Capture the cell that displays the provided text and extract its [x, y] central coordinate. 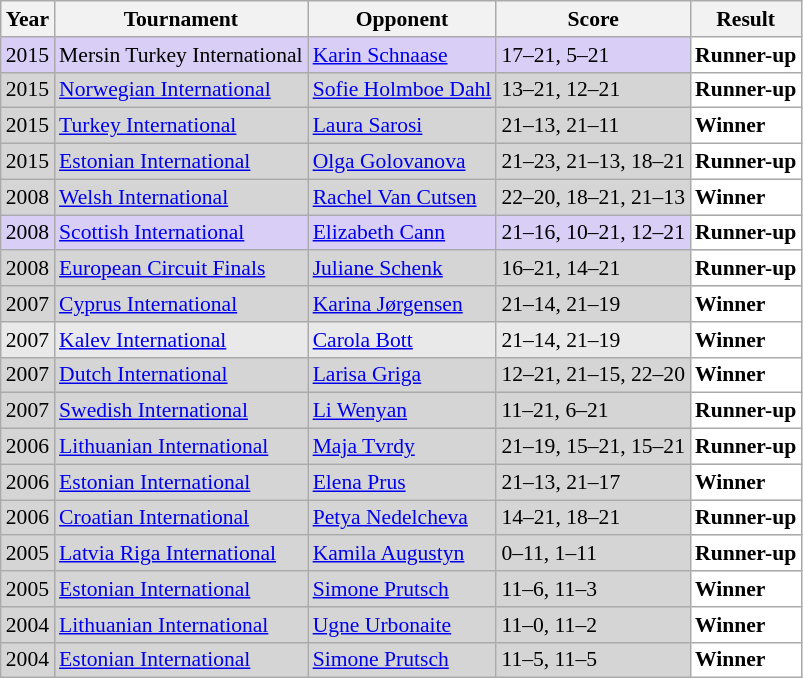
Laura Sarosi [402, 126]
Li Wenyan [402, 411]
21–13, 21–17 [593, 482]
Elena Prus [402, 482]
Welsh International [181, 197]
Result [746, 19]
European Circuit Finals [181, 269]
Tournament [181, 19]
Turkey International [181, 126]
21–16, 10–21, 12–21 [593, 233]
11–6, 11–3 [593, 589]
Petya Nedelcheva [402, 518]
Karina Jørgensen [402, 304]
Kamila Augustyn [402, 554]
Larisa Griga [402, 375]
Ugne Urbonaite [402, 625]
Dutch International [181, 375]
Carola Bott [402, 340]
Mersin Turkey International [181, 55]
Swedish International [181, 411]
Sofie Holmboe Dahl [402, 90]
14–21, 18–21 [593, 518]
21–23, 21–13, 18–21 [593, 162]
12–21, 21–15, 22–20 [593, 375]
13–21, 12–21 [593, 90]
16–21, 14–21 [593, 269]
Elizabeth Cann [402, 233]
Cyprus International [181, 304]
11–21, 6–21 [593, 411]
11–0, 11–2 [593, 625]
21–13, 21–11 [593, 126]
Rachel Van Cutsen [402, 197]
Scottish International [181, 233]
17–21, 5–21 [593, 55]
Year [28, 19]
Maja Tvrdy [402, 447]
Norwegian International [181, 90]
Kalev International [181, 340]
Opponent [402, 19]
21–19, 15–21, 15–21 [593, 447]
Olga Golovanova [402, 162]
22–20, 18–21, 21–13 [593, 197]
11–5, 11–5 [593, 660]
Juliane Schenk [402, 269]
Karin Schnaase [402, 55]
0–11, 1–11 [593, 554]
Latvia Riga International [181, 554]
Score [593, 19]
Croatian International [181, 518]
